Determine the [x, y] coordinate at the center of the cell enclosing the given text.  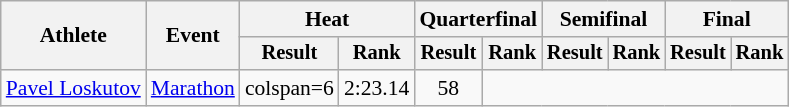
2:23.14 [376, 88]
Athlete [74, 36]
Semifinal [604, 19]
Heat [328, 19]
Quarterfinal [478, 19]
Event [193, 36]
Pavel Loskutov [74, 88]
Final [726, 19]
Marathon [193, 88]
colspan=6 [290, 88]
58 [448, 88]
